Pinpoint the cell where the given text exists, returning its [x, y] midpoint coordinate. 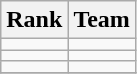
Rank [34, 20]
Team [102, 20]
